Return the (x, y) coordinate for the center point of the cell that contains the specified text.  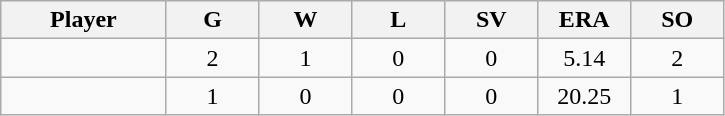
20.25 (584, 96)
SO (678, 20)
5.14 (584, 58)
ERA (584, 20)
G (212, 20)
L (398, 20)
SV (492, 20)
Player (84, 20)
W (306, 20)
